Capture the cell that displays the provided text and extract its (X, Y) central coordinate. 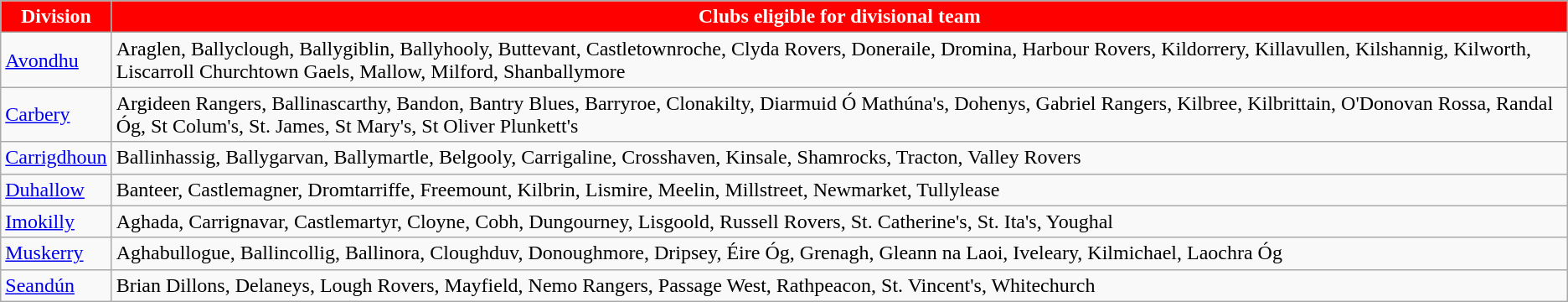
Carrigdhoun (56, 158)
Ballinhassig, Ballygarvan, Ballymartle, Belgooly, Carrigaline, Crosshaven, Kinsale, Shamrocks, Tracton, Valley Rovers (839, 158)
Aghabullogue, Ballincollig, Ballinora, Cloughduv, Donoughmore, Dripsey, Éire Óg, Grenagh, Gleann na Laoi, Iveleary, Kilmichael, Laochra Óg (839, 253)
Imokilly (56, 221)
Clubs eligible for divisional team (839, 17)
Banteer, Castlemagner, Dromtarriffe, Freemount, Kilbrin, Lismire, Meelin, Millstreet, Newmarket, Tullylease (839, 190)
Brian Dillons, Delaneys, Lough Rovers, Mayfield, Nemo Rangers, Passage West, Rathpeacon, St. Vincent's, Whitechurch (839, 285)
Seandún (56, 285)
Muskerry (56, 253)
Duhallow (56, 190)
Division (56, 17)
Carbery (56, 114)
Aghada, Carrignavar, Castlemartyr, Cloyne, Cobh, Dungourney, Lisgoold, Russell Rovers, St. Catherine's, St. Ita's, Youghal (839, 221)
Avondhu (56, 60)
